Identify which cell holds the provided text, then report its [x, y] central coordinate. 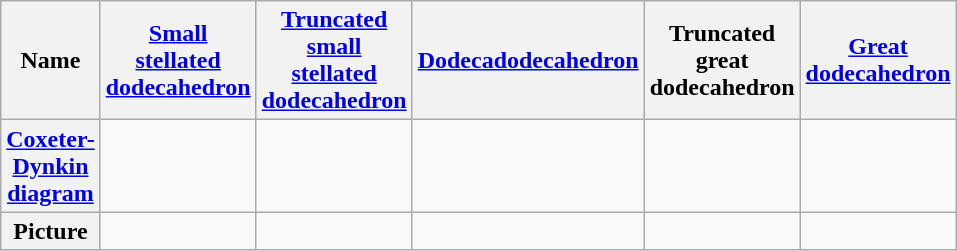
Coxeter-Dynkindiagram [50, 166]
Name [50, 60]
Truncated small stellated dodecahedron [334, 60]
Picture [50, 231]
Truncatedgreatdodecahedron [722, 60]
Greatdodecahedron [878, 60]
Small stellated dodecahedron [178, 60]
Dodecadodecahedron [528, 60]
